Locate the cell with the specified text and output its (x, y) center coordinate. 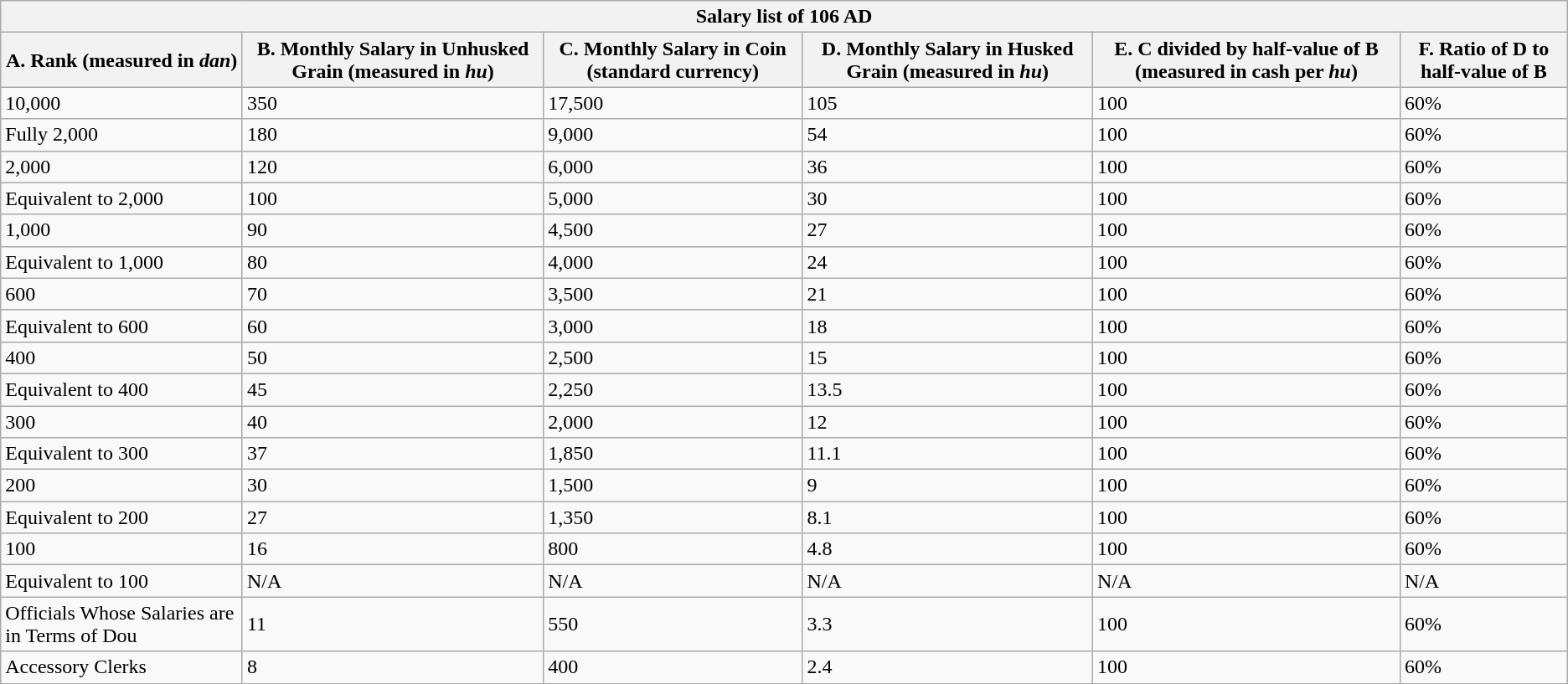
1,850 (673, 454)
300 (122, 421)
Equivalent to 100 (122, 581)
550 (673, 625)
C. Monthly Salary in Coin (standard currency) (673, 60)
37 (392, 454)
Salary list of 106 AD (784, 17)
24 (948, 262)
13.5 (948, 389)
Officials Whose Salaries are in Terms of Dou (122, 625)
50 (392, 357)
8 (392, 667)
Equivalent to 200 (122, 517)
3,500 (673, 294)
B. Monthly Salary in Unhusked Grain (measured in hu) (392, 60)
15 (948, 357)
1,000 (122, 230)
Equivalent to 2,000 (122, 198)
D. Monthly Salary in Husked Grain (measured in hu) (948, 60)
1,350 (673, 517)
Equivalent to 1,000 (122, 262)
A. Rank (measured in dan) (122, 60)
6,000 (673, 167)
5,000 (673, 198)
16 (392, 549)
40 (392, 421)
36 (948, 167)
E. C divided by half-value of B (measured in cash per hu) (1246, 60)
Fully 2,000 (122, 135)
17,500 (673, 103)
F. Ratio of D to half-value of B (1483, 60)
4,500 (673, 230)
2,500 (673, 357)
54 (948, 135)
200 (122, 486)
Equivalent to 600 (122, 326)
800 (673, 549)
70 (392, 294)
120 (392, 167)
90 (392, 230)
600 (122, 294)
180 (392, 135)
3,000 (673, 326)
60 (392, 326)
18 (948, 326)
105 (948, 103)
80 (392, 262)
1,500 (673, 486)
Equivalent to 400 (122, 389)
Equivalent to 300 (122, 454)
9 (948, 486)
4,000 (673, 262)
9,000 (673, 135)
2.4 (948, 667)
2,250 (673, 389)
11.1 (948, 454)
4.8 (948, 549)
45 (392, 389)
10,000 (122, 103)
3.3 (948, 625)
11 (392, 625)
21 (948, 294)
8.1 (948, 517)
350 (392, 103)
12 (948, 421)
Accessory Clerks (122, 667)
